From the cell containing the given text, extract its center point as [X, Y] coordinate. 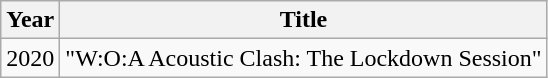
"W:O:A Acoustic Clash: The Lockdown Session" [304, 58]
2020 [30, 58]
Year [30, 20]
Title [304, 20]
